Find where the given text appears and provide that cell's center as (x, y) coordinate. 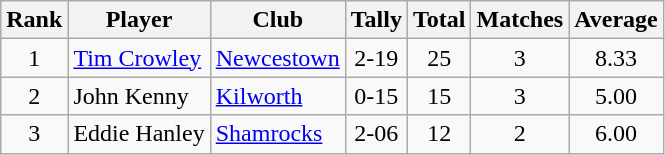
Total (439, 20)
Tim Crowley (139, 58)
2-19 (376, 58)
Player (139, 20)
Average (616, 20)
25 (439, 58)
Matches (520, 20)
Newcestown (278, 58)
Tally (376, 20)
Eddie Hanley (139, 134)
Kilworth (278, 96)
1 (34, 58)
15 (439, 96)
5.00 (616, 96)
6.00 (616, 134)
0-15 (376, 96)
Club (278, 20)
Shamrocks (278, 134)
John Kenny (139, 96)
12 (439, 134)
8.33 (616, 58)
2-06 (376, 134)
Rank (34, 20)
